Scan for the cell matching the given text and deliver its (X, Y) coordinate at center. 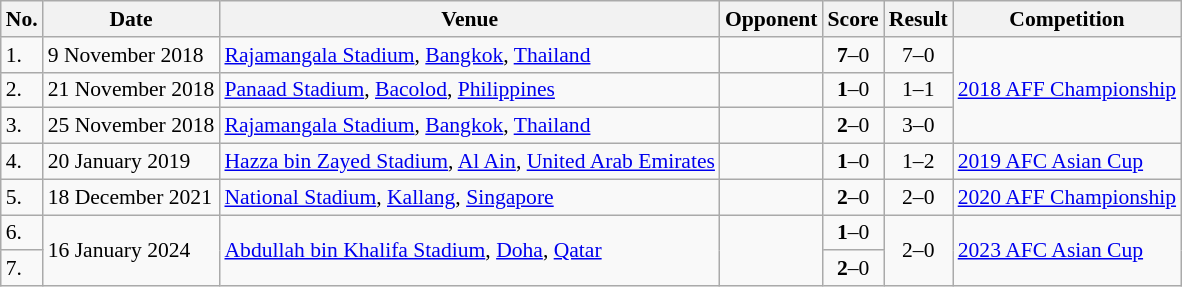
1–2 (918, 162)
Date (132, 19)
1. (22, 55)
Hazza bin Zayed Stadium, Al Ain, United Arab Emirates (470, 162)
5. (22, 197)
3–0 (918, 126)
6. (22, 233)
25 November 2018 (132, 126)
3. (22, 126)
No. (22, 19)
9 November 2018 (132, 55)
4. (22, 162)
National Stadium, Kallang, Singapore (470, 197)
2023 AFC Asian Cup (1067, 250)
2020 AFF Championship (1067, 197)
18 December 2021 (132, 197)
16 January 2024 (132, 250)
Abdullah bin Khalifa Stadium, Doha, Qatar (470, 250)
Venue (470, 19)
7. (22, 269)
2019 AFC Asian Cup (1067, 162)
Result (918, 19)
20 January 2019 (132, 162)
21 November 2018 (132, 90)
Panaad Stadium, Bacolod, Philippines (470, 90)
Competition (1067, 19)
2. (22, 90)
1–1 (918, 90)
Opponent (772, 19)
2018 AFF Championship (1067, 90)
Score (852, 19)
